Scan for the cell matching the given text and deliver its (X, Y) coordinate at center. 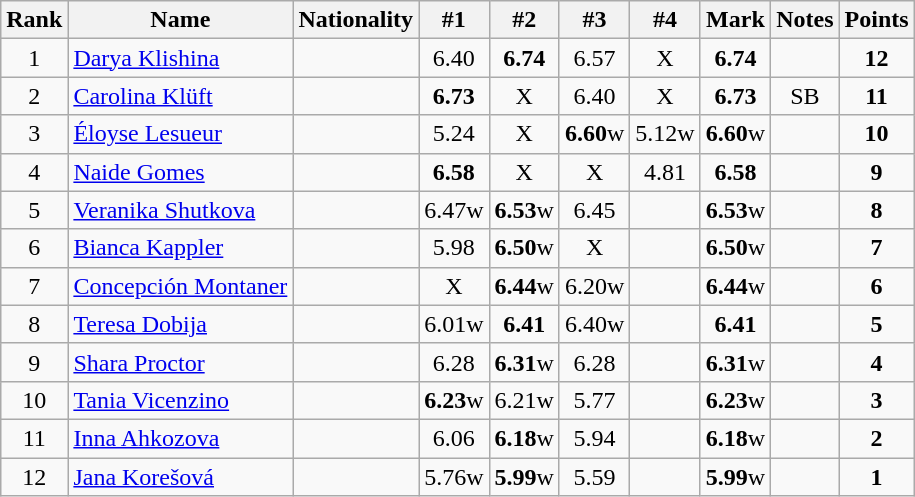
6.21w (524, 400)
6.45 (594, 210)
Name (180, 20)
Inna Ahkozova (180, 438)
6.20w (594, 286)
6.01w (454, 324)
Nationality (356, 20)
Rank (34, 20)
Tania Vicenzino (180, 400)
Mark (735, 20)
5.98 (454, 248)
6.47w (454, 210)
Bianca Kappler (180, 248)
SB (805, 96)
Shara Proctor (180, 362)
#3 (594, 20)
Concepción Montaner (180, 286)
5.24 (454, 134)
Naide Gomes (180, 172)
#4 (665, 20)
Veranika Shutkova (180, 210)
Carolina Klüft (180, 96)
Teresa Dobija (180, 324)
6.06 (454, 438)
#1 (454, 20)
5.59 (594, 477)
5.76w (454, 477)
Points (876, 20)
Éloyse Lesueur (180, 134)
Notes (805, 20)
Jana Korešová (180, 477)
4.81 (665, 172)
6.40w (594, 324)
Darya Klishina (180, 58)
5.12w (665, 134)
5.94 (594, 438)
5.77 (594, 400)
6.57 (594, 58)
#2 (524, 20)
